Detect which cell encompasses the target text, then output its [x, y] center coordinate. 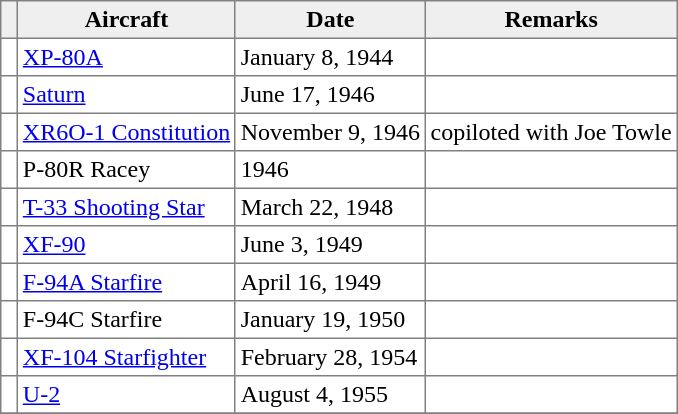
XF-90 [127, 245]
January 8, 1944 [330, 57]
Date [330, 20]
Saturn [127, 95]
Aircraft [127, 20]
F-94C Starfire [127, 320]
XP-80A [127, 57]
Remarks [551, 20]
August 4, 1955 [330, 395]
June 17, 1946 [330, 95]
June 3, 1949 [330, 245]
XR6O-1 Constitution [127, 132]
November 9, 1946 [330, 132]
1946 [330, 170]
U-2 [127, 395]
March 22, 1948 [330, 207]
February 28, 1954 [330, 357]
XF-104 Starfighter [127, 357]
T-33 Shooting Star [127, 207]
F-94A Starfire [127, 282]
copiloted with Joe Towle [551, 132]
April 16, 1949 [330, 282]
P-80R Racey [127, 170]
January 19, 1950 [330, 320]
